Capture the cell that displays the provided text and extract its (x, y) central coordinate. 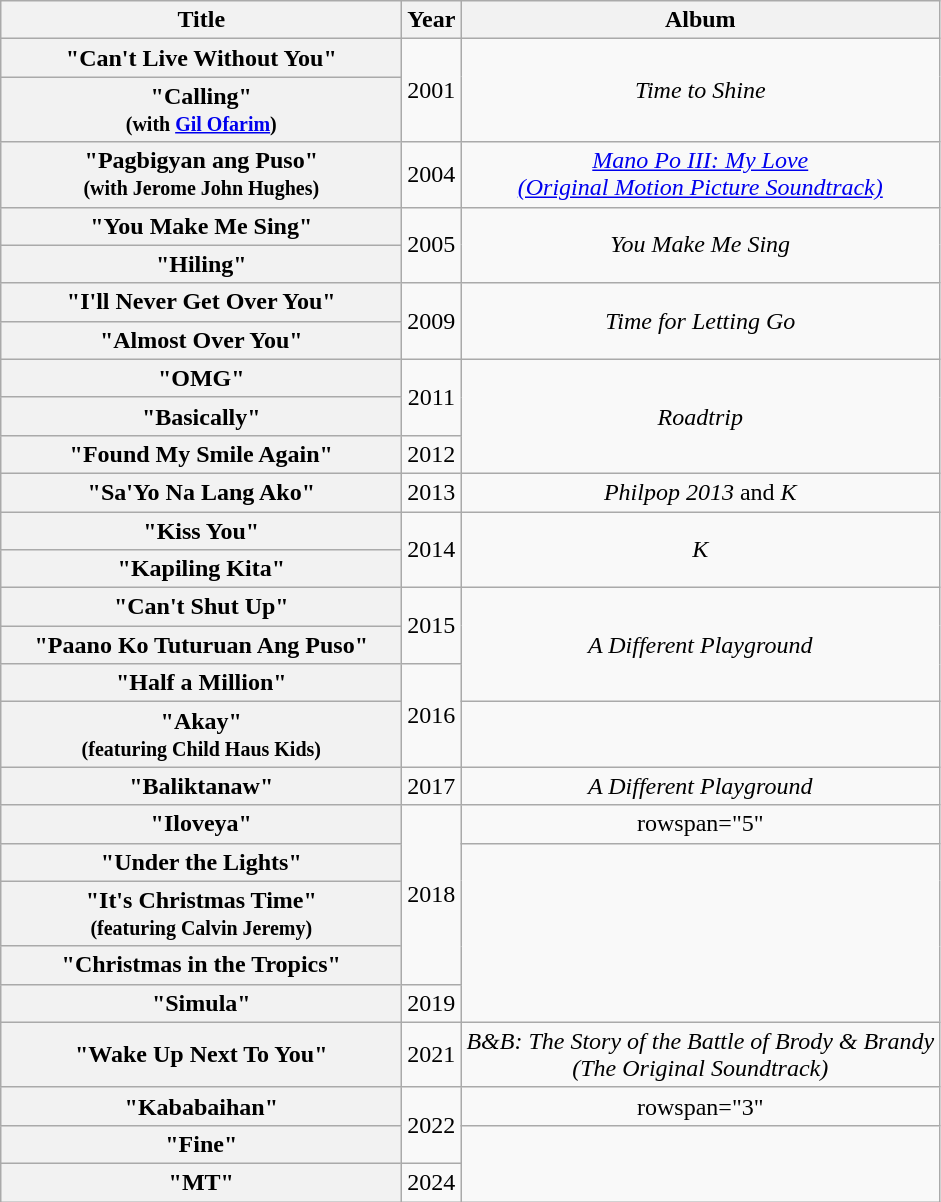
2001 (432, 90)
"Wake Up Next To You" (202, 1054)
Time for Letting Go (700, 321)
Title (202, 20)
2022 (432, 1125)
"Fine" (202, 1144)
Mano Po III: My Love (Original Motion Picture Soundtrack) (700, 174)
"MT" (202, 1182)
2019 (432, 1003)
2013 (432, 492)
2015 (432, 626)
"It's Christmas Time" (featuring Calvin Jeremy) (202, 914)
Album (700, 20)
"Akay" (featuring Child Haus Kids) (202, 734)
B&B: The Story of the Battle of Brody & Brandy (The Original Soundtrack) (700, 1054)
2004 (432, 174)
Year (432, 20)
K (700, 550)
"Almost Over You" (202, 340)
"Pagbigyan ang Puso" (with Jerome John Hughes) (202, 174)
2016 (432, 716)
"You Make Me Sing" (202, 226)
"Under the Lights" (202, 862)
"I'll Never Get Over You" (202, 302)
2018 (432, 894)
"Kiss You" (202, 531)
"Half a Million" (202, 683)
2021 (432, 1054)
2009 (432, 321)
Time to Shine (700, 90)
"Found My Smile Again" (202, 454)
2017 (432, 786)
"Simula" (202, 1003)
"Can't Shut Up" (202, 607)
2005 (432, 245)
"Can't Live Without You" (202, 58)
Philpop 2013 and K (700, 492)
"Sa'Yo Na Lang Ako" (202, 492)
"Kapiling Kita" (202, 569)
"Paano Ko Tuturuan Ang Puso" (202, 645)
"Hiling" (202, 264)
"Christmas in the Tropics" (202, 965)
2012 (432, 454)
Roadtrip (700, 416)
2011 (432, 397)
"OMG" (202, 378)
You Make Me Sing (700, 245)
rowspan="3" (700, 1106)
"Iloveya" (202, 824)
2014 (432, 550)
2024 (432, 1182)
"Kababaihan" (202, 1106)
"Calling" (with Gil Ofarim) (202, 110)
"Basically" (202, 416)
rowspan="5" (700, 824)
"Baliktanaw" (202, 786)
